Provide the [X, Y] coordinate of the cell's center where the given text is located.  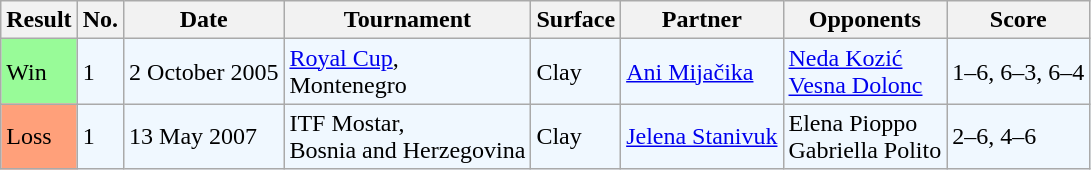
Tournament [408, 20]
Result [39, 20]
No. [100, 20]
Jelena Stanivuk [702, 136]
Royal Cup, Montenegro [408, 72]
Neda Kozić Vesna Dolonc [865, 72]
Score [1018, 20]
Opponents [865, 20]
13 May 2007 [204, 136]
Elena Pioppo Gabriella Polito [865, 136]
ITF Mostar, Bosnia and Herzegovina [408, 136]
Win [39, 72]
Partner [702, 20]
Date [204, 20]
Loss [39, 136]
Ani Mijačika [702, 72]
2–6, 4–6 [1018, 136]
2 October 2005 [204, 72]
Surface [576, 20]
1–6, 6–3, 6–4 [1018, 72]
